Determine the (x, y) coordinate at the center of the cell enclosing the given text.  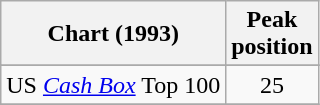
25 (272, 85)
Chart (1993) (114, 34)
US Cash Box Top 100 (114, 85)
Peakposition (272, 34)
